Locate the cell with the specified text and output its (x, y) center coordinate. 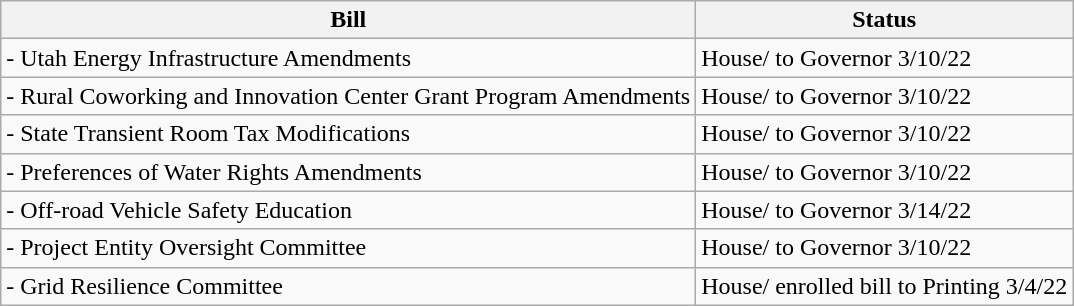
- Preferences of Water Rights Amendments (348, 172)
- Project Entity Oversight Committee (348, 248)
- Grid Resilience Committee (348, 286)
- State Transient Room Tax Modifications (348, 134)
- Off-road Vehicle Safety Education (348, 210)
Status (884, 20)
Bill (348, 20)
House/ enrolled bill to Printing 3/4/22 (884, 286)
- Utah Energy Infrastructure Amendments (348, 58)
House/ to Governor 3/14/22 (884, 210)
- Rural Coworking and Innovation Center Grant Program Amendments (348, 96)
